Return the [X, Y] coordinate for the center point of the cell that contains the specified text.  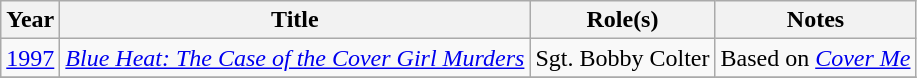
Based on Cover Me [816, 58]
Role(s) [622, 20]
Notes [816, 20]
Sgt. Bobby Colter [622, 58]
Year [30, 20]
Blue Heat: The Case of the Cover Girl Murders [295, 58]
Title [295, 20]
1997 [30, 58]
